Return the [x, y] coordinate for the center point of the cell that contains the specified text.  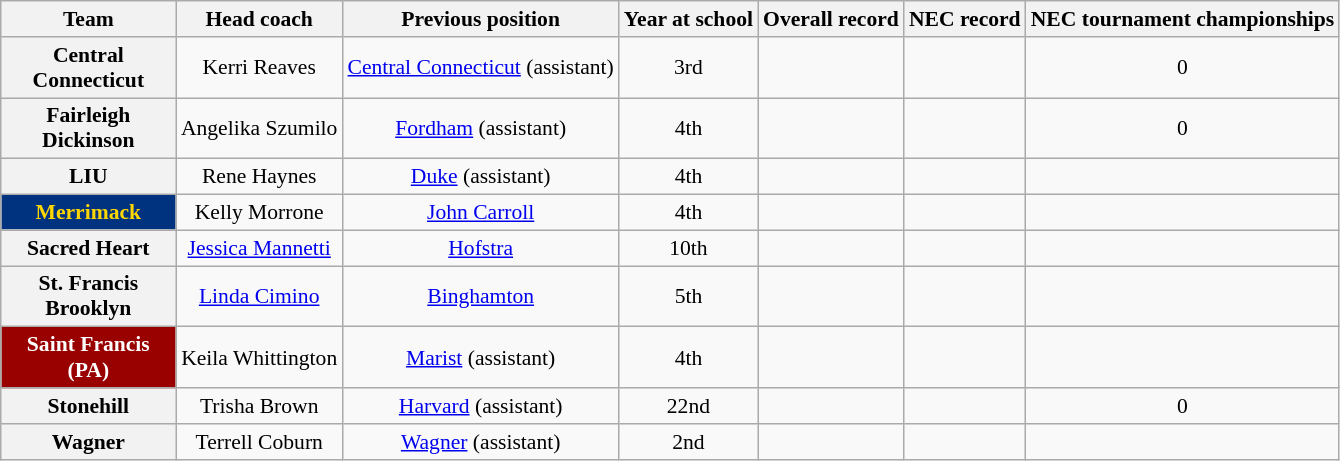
5th [688, 296]
22nd [688, 406]
Team [88, 19]
Kerri Reaves [260, 68]
Fordham (assistant) [480, 128]
Wagner [88, 442]
Merrimack [88, 213]
Keila Whittington [260, 358]
John Carroll [480, 213]
LIU [88, 177]
3rd [688, 68]
NEC record [965, 19]
Fairleigh Dickinson [88, 128]
Previous position [480, 19]
Duke (assistant) [480, 177]
2nd [688, 442]
Overall record [831, 19]
Rene Haynes [260, 177]
Central Connecticut [88, 68]
Central Connecticut (assistant) [480, 68]
St. Francis Brooklyn [88, 296]
Year at school [688, 19]
NEC tournament championships [1183, 19]
Marist (assistant) [480, 358]
Saint Francis (PA) [88, 358]
Linda Cimino [260, 296]
Kelly Morrone [260, 213]
Hofstra [480, 248]
Wagner (assistant) [480, 442]
Jessica Mannetti [260, 248]
Binghamton [480, 296]
Terrell Coburn [260, 442]
10th [688, 248]
Head coach [260, 19]
Trisha Brown [260, 406]
Sacred Heart [88, 248]
Stonehill [88, 406]
Harvard (assistant) [480, 406]
Angelika Szumilo [260, 128]
